Locate the cell with the specified text and output its [x, y] center coordinate. 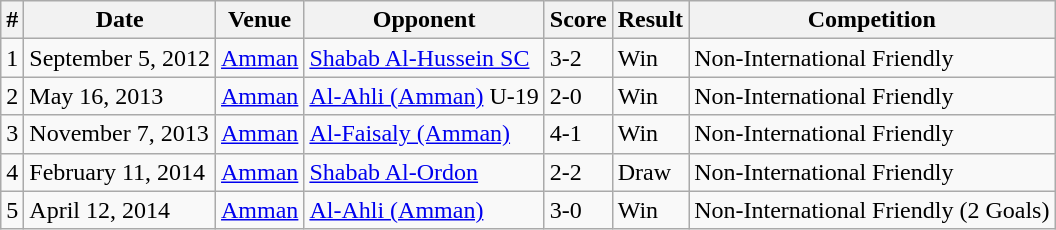
1 [12, 58]
Result [650, 20]
2-2 [578, 172]
# [12, 20]
Al-Faisaly (Amman) [424, 134]
September 5, 2012 [120, 58]
Al-Ahli (Amman) [424, 210]
November 7, 2013 [120, 134]
Venue [260, 20]
April 12, 2014 [120, 210]
Draw [650, 172]
Date [120, 20]
3-2 [578, 58]
Al-Ahli (Amman) U-19 [424, 96]
Non-International Friendly (2 Goals) [872, 210]
3-0 [578, 210]
5 [12, 210]
2-0 [578, 96]
2 [12, 96]
3 [12, 134]
Competition [872, 20]
May 16, 2013 [120, 96]
Shabab Al-Ordon [424, 172]
4 [12, 172]
Shabab Al-Hussein SC [424, 58]
4-1 [578, 134]
Opponent [424, 20]
Score [578, 20]
February 11, 2014 [120, 172]
